Determine the [X, Y] coordinate at the center of the cell enclosing the given text.  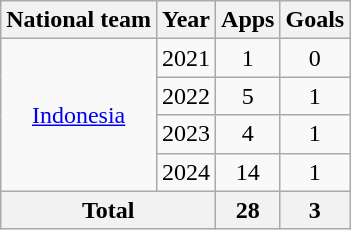
2023 [186, 134]
28 [248, 210]
Year [186, 20]
Apps [248, 20]
3 [315, 210]
National team [79, 20]
5 [248, 96]
Total [108, 210]
Goals [315, 20]
2021 [186, 58]
2022 [186, 96]
4 [248, 134]
0 [315, 58]
2024 [186, 172]
Indonesia [79, 115]
14 [248, 172]
